Extract the [X, Y] coordinate from the center of the cell holding the provided text.  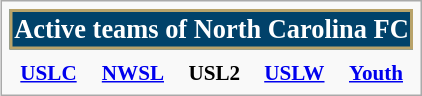
NWSL [132, 72]
USL2 [214, 72]
Youth [376, 72]
USLW [294, 72]
Active teams of North Carolina FC [212, 29]
USLC [49, 72]
